Identify which cell holds the provided text, then report its (X, Y) central coordinate. 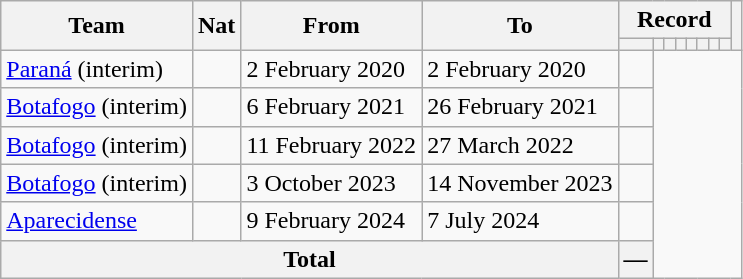
7 July 2024 (520, 221)
3 October 2023 (332, 183)
Record (674, 20)
14 November 2023 (520, 183)
6 February 2021 (332, 107)
11 February 2022 (332, 145)
Total (310, 259)
From (332, 26)
— (636, 259)
To (520, 26)
26 February 2021 (520, 107)
27 March 2022 (520, 145)
9 February 2024 (332, 221)
Team (97, 26)
Nat (216, 26)
Aparecidense (97, 221)
Paraná (interim) (97, 69)
